Pinpoint the cell where the given text exists, returning its (x, y) midpoint coordinate. 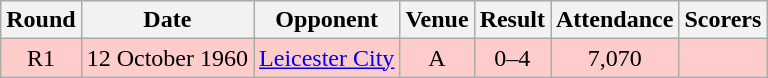
Scorers (723, 20)
Round (41, 20)
Date (167, 20)
Leicester City (327, 58)
Venue (437, 20)
R1 (41, 58)
Opponent (327, 20)
12 October 1960 (167, 58)
0–4 (512, 58)
Result (512, 20)
7,070 (614, 58)
Attendance (614, 20)
A (437, 58)
